Extract the [x, y] coordinate from the center of the cell holding the provided text.  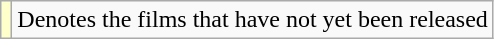
Denotes the films that have not yet been released [253, 20]
